Return (x, y) of the center of cell containing provided text 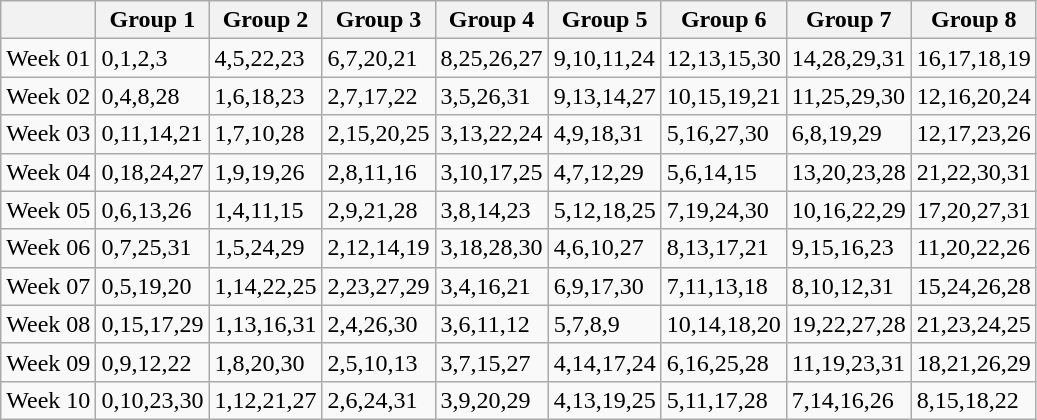
2,23,27,29 (378, 286)
6,7,20,21 (378, 58)
2,5,10,13 (378, 362)
Group 6 (724, 20)
6,9,17,30 (604, 286)
1,6,18,23 (266, 96)
5,12,18,25 (604, 210)
1,13,16,31 (266, 324)
11,20,22,26 (974, 248)
0,15,17,29 (152, 324)
Week 08 (48, 324)
12,13,15,30 (724, 58)
1,5,24,29 (266, 248)
Week 05 (48, 210)
4,5,22,23 (266, 58)
7,14,16,26 (848, 400)
3,4,16,21 (492, 286)
8,13,17,21 (724, 248)
5,11,17,28 (724, 400)
2,8,11,16 (378, 172)
Week 06 (48, 248)
8,25,26,27 (492, 58)
Week 02 (48, 96)
4,9,18,31 (604, 134)
7,11,13,18 (724, 286)
8,10,12,31 (848, 286)
10,16,22,29 (848, 210)
3,8,14,23 (492, 210)
9,10,11,24 (604, 58)
5,7,8,9 (604, 324)
0,7,25,31 (152, 248)
0,9,12,22 (152, 362)
3,5,26,31 (492, 96)
19,22,27,28 (848, 324)
21,23,24,25 (974, 324)
4,6,10,27 (604, 248)
Group 8 (974, 20)
2,6,24,31 (378, 400)
4,7,12,29 (604, 172)
16,17,18,19 (974, 58)
Week 10 (48, 400)
Week 09 (48, 362)
12,17,23,26 (974, 134)
0,18,24,27 (152, 172)
2,12,14,19 (378, 248)
14,28,29,31 (848, 58)
Week 01 (48, 58)
0,10,23,30 (152, 400)
Group 3 (378, 20)
6,8,19,29 (848, 134)
10,14,18,20 (724, 324)
2,9,21,28 (378, 210)
11,25,29,30 (848, 96)
Group 2 (266, 20)
5,6,14,15 (724, 172)
13,20,23,28 (848, 172)
21,22,30,31 (974, 172)
18,21,26,29 (974, 362)
3,18,28,30 (492, 248)
6,16,25,28 (724, 362)
1,8,20,30 (266, 362)
Group 4 (492, 20)
3,10,17,25 (492, 172)
1,4,11,15 (266, 210)
Group 1 (152, 20)
1,12,21,27 (266, 400)
Week 07 (48, 286)
0,1,2,3 (152, 58)
9,15,16,23 (848, 248)
5,16,27,30 (724, 134)
15,24,26,28 (974, 286)
Week 04 (48, 172)
2,4,26,30 (378, 324)
3,7,15,27 (492, 362)
17,20,27,31 (974, 210)
3,13,22,24 (492, 134)
1,9,19,26 (266, 172)
3,6,11,12 (492, 324)
2,15,20,25 (378, 134)
Group 7 (848, 20)
12,16,20,24 (974, 96)
1,14,22,25 (266, 286)
9,13,14,27 (604, 96)
0,4,8,28 (152, 96)
1,7,10,28 (266, 134)
4,13,19,25 (604, 400)
Group 5 (604, 20)
10,15,19,21 (724, 96)
7,19,24,30 (724, 210)
8,15,18,22 (974, 400)
4,14,17,24 (604, 362)
11,19,23,31 (848, 362)
0,6,13,26 (152, 210)
0,11,14,21 (152, 134)
2,7,17,22 (378, 96)
Week 03 (48, 134)
0,5,19,20 (152, 286)
3,9,20,29 (492, 400)
